Identify which cell holds the provided text, then report its [X, Y] central coordinate. 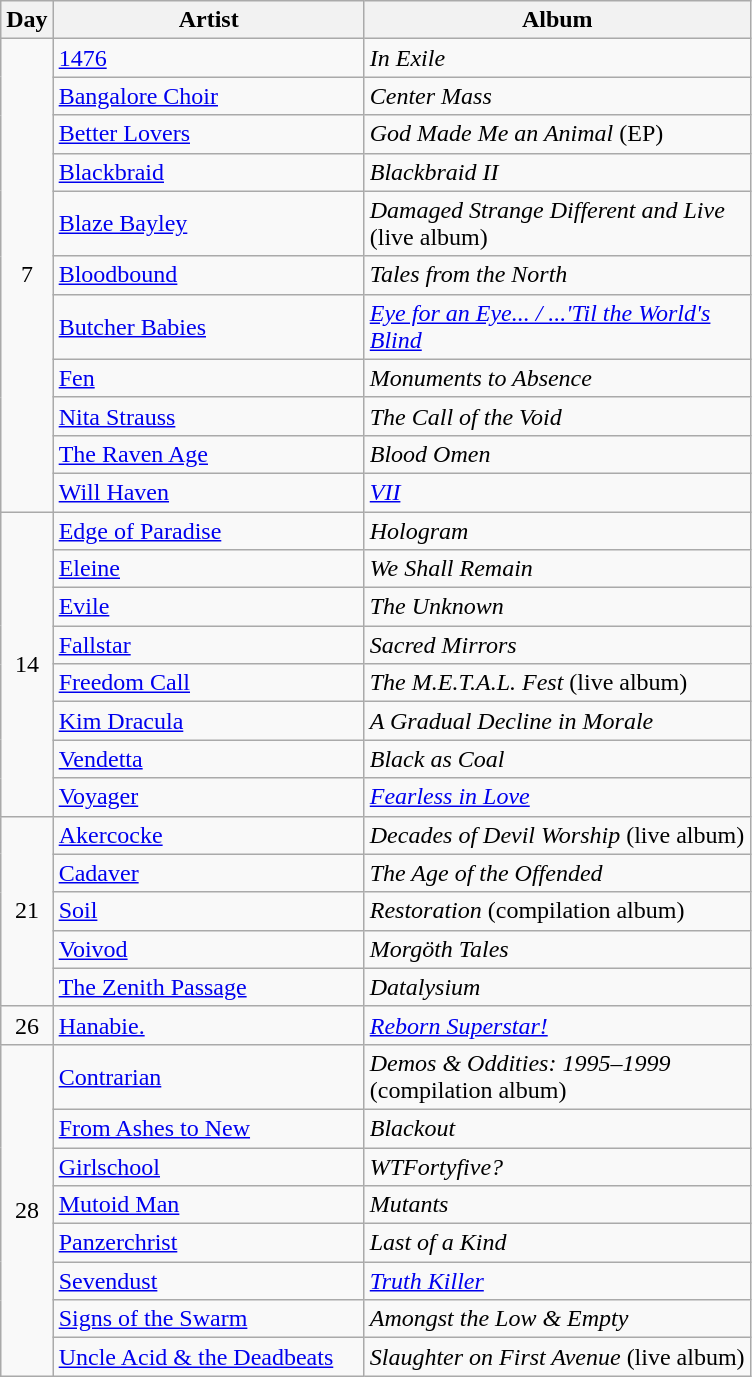
Freedom Call [208, 683]
Fen [208, 378]
Demos & Oddities: 1995–1999 (compilation album) [557, 1076]
Restoration (compilation album) [557, 911]
Eleine [208, 569]
Voivod [208, 949]
Soil [208, 911]
Vendetta [208, 759]
The Raven Age [208, 454]
Hologram [557, 531]
1476 [208, 58]
Hanabie. [208, 1025]
Artist [208, 20]
14 [27, 664]
Nita Strauss [208, 416]
Akercocke [208, 835]
In Exile [557, 58]
Edge of Paradise [208, 531]
Decades of Devil Worship (live album) [557, 835]
WTFortyfive? [557, 1167]
Last of a Kind [557, 1243]
Blackout [557, 1128]
Eye for an Eye... / ...'Til the World's Blind [557, 326]
21 [27, 911]
Sevendust [208, 1281]
Black as Coal [557, 759]
A Gradual Decline in Morale [557, 721]
Slaughter on First Avenue (live album) [557, 1357]
Signs of the Swarm [208, 1319]
Will Haven [208, 492]
Girlschool [208, 1167]
Mutants [557, 1205]
Kim Dracula [208, 721]
Panzerchrist [208, 1243]
Blackbraid [208, 172]
Blackbraid II [557, 172]
The M.E.T.A.L. Fest (live album) [557, 683]
Truth Killer [557, 1281]
We Shall Remain [557, 569]
The Age of the Offended [557, 873]
Bangalore Choir [208, 96]
Contrarian [208, 1076]
Album [557, 20]
Morgöth Tales [557, 949]
Voyager [208, 797]
Fearless in Love [557, 797]
Better Lovers [208, 134]
God Made Me an Animal (EP) [557, 134]
Center Mass [557, 96]
The Zenith Passage [208, 987]
Amongst the Low & Empty [557, 1319]
Sacred Mirrors [557, 645]
Day [27, 20]
Bloodbound [208, 275]
Datalysium [557, 987]
Evile [208, 607]
The Unknown [557, 607]
Butcher Babies [208, 326]
7 [27, 276]
Mutoid Man [208, 1205]
The Call of the Void [557, 416]
26 [27, 1025]
From Ashes to New [208, 1128]
VII [557, 492]
Tales from the North [557, 275]
Blood Omen [557, 454]
Fallstar [208, 645]
Blaze Bayley [208, 224]
28 [27, 1210]
Reborn Superstar! [557, 1025]
Cadaver [208, 873]
Damaged Strange Different and Live (live album) [557, 224]
Uncle Acid & the Deadbeats [208, 1357]
Monuments to Absence [557, 378]
